Extract the [x, y] coordinate from the center of the cell holding the provided text.  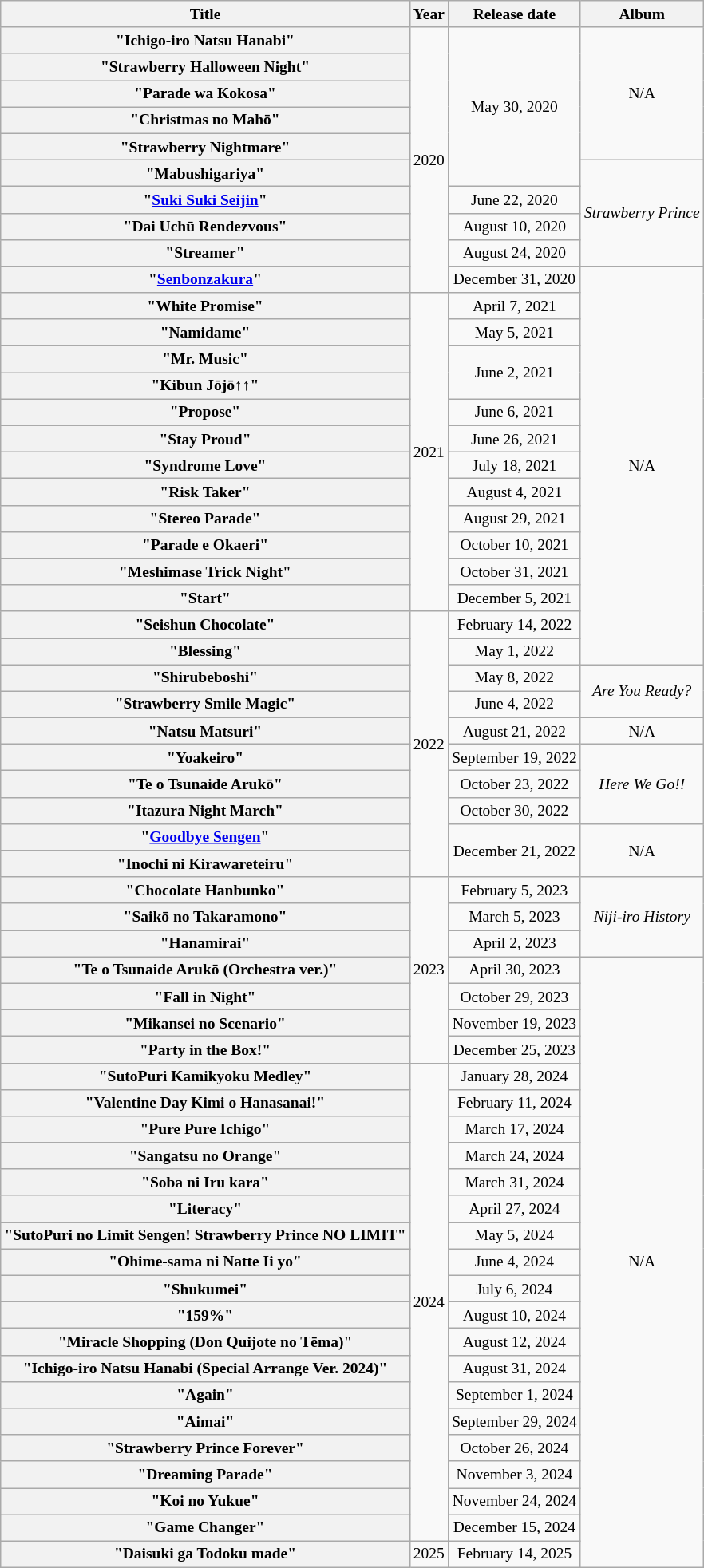
May 8, 2022 [514, 678]
February 5, 2023 [514, 891]
"Aimai" [205, 1422]
April 7, 2021 [514, 306]
"Te o Tsunaide Arukō (Orchestra ver.)" [205, 970]
August 4, 2021 [514, 492]
May 1, 2022 [514, 651]
August 24, 2020 [514, 252]
"Shukumei" [205, 1288]
March 24, 2024 [514, 1155]
September 19, 2022 [514, 758]
"Itazura Night March" [205, 811]
February 11, 2024 [514, 1103]
May 30, 2020 [514, 107]
2024 [429, 1302]
"Syndrome Love" [205, 466]
April 27, 2024 [514, 1208]
June 2, 2021 [514, 372]
October 26, 2024 [514, 1448]
"Yoakeiro" [205, 758]
June 4, 2024 [514, 1262]
"Stay Proud" [205, 439]
June 22, 2020 [514, 199]
December 21, 2022 [514, 851]
November 19, 2023 [514, 1023]
May 5, 2021 [514, 332]
March 17, 2024 [514, 1130]
"Inochi ni Kirawareteiru" [205, 863]
"Again" [205, 1395]
"Chocolate Hanbunko" [205, 891]
"Fall in Night" [205, 996]
"Party in the Box!" [205, 1050]
"Streamer" [205, 252]
"Miracle Shopping (Don Quijote no Tēma)" [205, 1342]
October 23, 2022 [514, 784]
"Koi no Yukue" [205, 1500]
"Seishun Chocolate" [205, 624]
2022 [429, 744]
"Valentine Day Kimi o Hanasanai!" [205, 1103]
December 31, 2020 [514, 279]
October 29, 2023 [514, 996]
Niji-iro History [642, 917]
"Parade wa Kokosa" [205, 94]
"Natsu Matsuri" [205, 731]
"Daisuki ga Todoku made" [205, 1554]
February 14, 2025 [514, 1554]
"SutoPuri Kamikyoku Medley" [205, 1076]
December 25, 2023 [514, 1050]
"Propose" [205, 412]
"Te o Tsunaide Arukō" [205, 784]
"Ohime-sama ni Natte Ii yo" [205, 1262]
Title [205, 14]
"Parade e Okaeri" [205, 544]
August 10, 2020 [514, 227]
May 5, 2024 [514, 1235]
November 24, 2024 [514, 1500]
April 2, 2023 [514, 943]
"Literacy" [205, 1208]
December 5, 2021 [514, 598]
"Suki Suki Seijin" [205, 199]
"Strawberry Prince Forever" [205, 1448]
Year [429, 14]
"Saikō no Takaramono" [205, 916]
"Strawberry Nightmare" [205, 147]
August 21, 2022 [514, 731]
July 6, 2024 [514, 1288]
2021 [429, 452]
2020 [429, 160]
November 3, 2024 [514, 1475]
October 30, 2022 [514, 811]
"SutoPuri no Limit Sengen! Strawberry Prince NO LIMIT" [205, 1235]
"Dreaming Parade" [205, 1475]
June 26, 2021 [514, 439]
September 1, 2024 [514, 1395]
"Game Changer" [205, 1527]
"Christmas no Mahō" [205, 120]
"Hanamirai" [205, 943]
"Sangatsu no Orange" [205, 1155]
January 28, 2024 [514, 1076]
"Dai Uchū Rendezvous" [205, 227]
August 29, 2021 [514, 519]
December 15, 2024 [514, 1527]
"Senbonzakura" [205, 279]
March 31, 2024 [514, 1183]
March 5, 2023 [514, 916]
"White Promise" [205, 306]
"Risk Taker" [205, 492]
Release date [514, 14]
Here We Go!! [642, 784]
Are You Ready? [642, 691]
October 10, 2021 [514, 544]
"Pure Pure Ichigo" [205, 1130]
2023 [429, 970]
"Mr. Music" [205, 359]
"Strawberry Smile Magic" [205, 704]
"Blessing" [205, 651]
June 4, 2022 [514, 704]
"Start" [205, 598]
August 12, 2024 [514, 1342]
"Meshimase Trick Night" [205, 571]
August 31, 2024 [514, 1368]
"Goodbye Sengen" [205, 836]
"Ichigo-iro Natsu Hanabi" [205, 40]
"Stereo Parade" [205, 519]
"Namidame" [205, 332]
Album [642, 14]
February 14, 2022 [514, 624]
"159%" [205, 1315]
September 29, 2024 [514, 1422]
October 31, 2021 [514, 571]
"Ichigo-iro Natsu Hanabi (Special Arrange Ver. 2024)" [205, 1368]
August 10, 2024 [514, 1315]
April 30, 2023 [514, 970]
June 6, 2021 [514, 412]
"Shirubeboshi" [205, 678]
"Soba ni Iru kara" [205, 1183]
"Strawberry Halloween Night" [205, 67]
"Mabushigariya" [205, 172]
July 18, 2021 [514, 466]
"Kibun Jōjō↑↑" [205, 386]
Strawberry Prince [642, 212]
"Mikansei no Scenario" [205, 1023]
2025 [429, 1554]
